Capture the cell that displays the provided text and extract its [x, y] central coordinate. 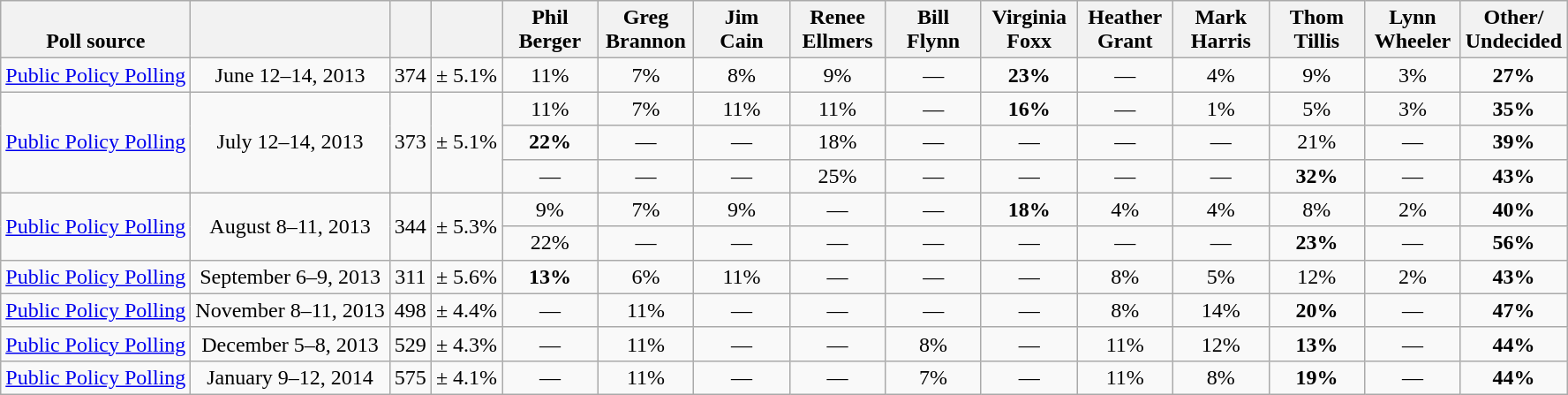
± 4.4% [466, 310]
November 8–11, 2013 [290, 310]
ThomTillis [1317, 30]
20% [1317, 310]
LynnWheeler [1413, 30]
July 12–14, 2013 [290, 142]
498 [410, 310]
32% [1317, 176]
575 [410, 377]
47% [1513, 310]
PhilBerger [551, 30]
40% [1513, 209]
JimCain [742, 30]
Other/Undecided [1513, 30]
VirginiaFoxx [1029, 30]
56% [1513, 243]
HeatherGrant [1125, 30]
BillFlynn [934, 30]
Poll source [95, 30]
311 [410, 277]
344 [410, 226]
December 5–8, 2013 [290, 344]
14% [1222, 310]
GregBrannon [646, 30]
39% [1513, 142]
1% [1222, 109]
35% [1513, 109]
25% [837, 176]
373 [410, 142]
± 4.1% [466, 377]
529 [410, 344]
± 5.3% [466, 226]
27% [1513, 75]
September 6–9, 2013 [290, 277]
6% [646, 277]
June 12–14, 2013 [290, 75]
± 5.6% [466, 277]
374 [410, 75]
August 8–11, 2013 [290, 226]
± 4.3% [466, 344]
MarkHarris [1222, 30]
January 9–12, 2014 [290, 377]
ReneeEllmers [837, 30]
19% [1317, 377]
16% [1029, 109]
21% [1317, 142]
